Provide the (x, y) coordinate of the cell's center where the given text is located.  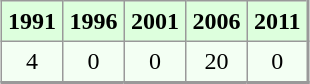
4 (32, 61)
20 (217, 61)
1991 (32, 21)
2006 (217, 21)
2001 (155, 21)
1996 (94, 21)
2011 (278, 21)
